Pinpoint the cell where the given text exists, returning its (X, Y) midpoint coordinate. 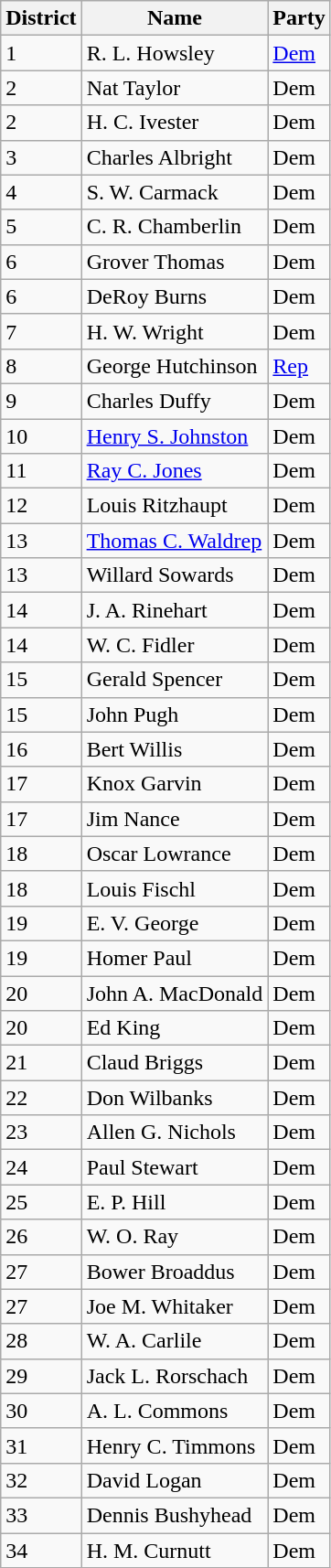
H. W. Wright (175, 331)
Charles Duffy (175, 401)
A. L. Commons (175, 1411)
Thomas C. Waldrep (175, 541)
W. C. Fidler (175, 645)
21 (41, 1063)
11 (41, 471)
J. A. Rinehart (175, 610)
Oscar Lowrance (175, 854)
George Hutchinson (175, 366)
Knox Garvin (175, 784)
4 (41, 192)
Ray C. Jones (175, 471)
28 (41, 1341)
5 (41, 227)
Henry S. Johnston (175, 436)
H. M. Curnutt (175, 1551)
David Logan (175, 1480)
Bower Broaddus (175, 1272)
Gerald Spencer (175, 680)
John Pugh (175, 714)
Allen G. Nichols (175, 1133)
Joe M. Whitaker (175, 1306)
Bert Willis (175, 749)
30 (41, 1411)
9 (41, 401)
3 (41, 157)
C. R. Chamberlin (175, 227)
29 (41, 1376)
S. W. Carmack (175, 192)
22 (41, 1098)
Paul Stewart (175, 1167)
Ed King (175, 1028)
Homer Paul (175, 958)
25 (41, 1202)
1 (41, 53)
DeRoy Burns (175, 296)
23 (41, 1133)
Name (175, 18)
Charles Albright (175, 157)
E. V. George (175, 923)
33 (41, 1515)
12 (41, 506)
8 (41, 366)
Don Wilbanks (175, 1098)
16 (41, 749)
John A. MacDonald (175, 993)
Claud Briggs (175, 1063)
H. C. Ivester (175, 123)
Grover Thomas (175, 262)
34 (41, 1551)
Willard Sowards (175, 575)
26 (41, 1237)
Henry C. Timmons (175, 1445)
24 (41, 1167)
Louis Fischl (175, 888)
Jim Nance (175, 819)
Louis Ritzhaupt (175, 506)
Party (299, 18)
31 (41, 1445)
District (41, 18)
E. P. Hill (175, 1202)
Jack L. Rorschach (175, 1376)
W. O. Ray (175, 1237)
10 (41, 436)
Rep (299, 366)
Dennis Bushyhead (175, 1515)
7 (41, 331)
32 (41, 1480)
Nat Taylor (175, 88)
W. A. Carlile (175, 1341)
R. L. Howsley (175, 53)
